Provide the (X, Y) coordinate of the cell's center where the given text is located.  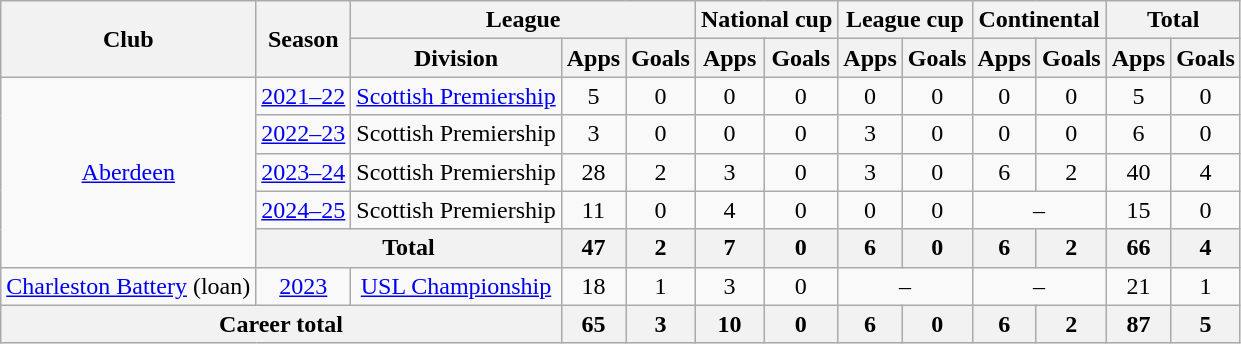
87 (1138, 324)
Club (128, 39)
65 (593, 324)
21 (1138, 286)
League cup (905, 20)
7 (729, 248)
National cup (766, 20)
47 (593, 248)
Aberdeen (128, 172)
2023 (304, 286)
2023–24 (304, 172)
28 (593, 172)
Season (304, 39)
Continental (1039, 20)
11 (593, 210)
10 (729, 324)
League (524, 20)
Division (456, 58)
18 (593, 286)
2021–22 (304, 96)
2022–23 (304, 134)
Charleston Battery (loan) (128, 286)
15 (1138, 210)
USL Championship (456, 286)
66 (1138, 248)
Career total (281, 324)
40 (1138, 172)
2024–25 (304, 210)
